Detect which cell encompasses the target text, then output its [x, y] center coordinate. 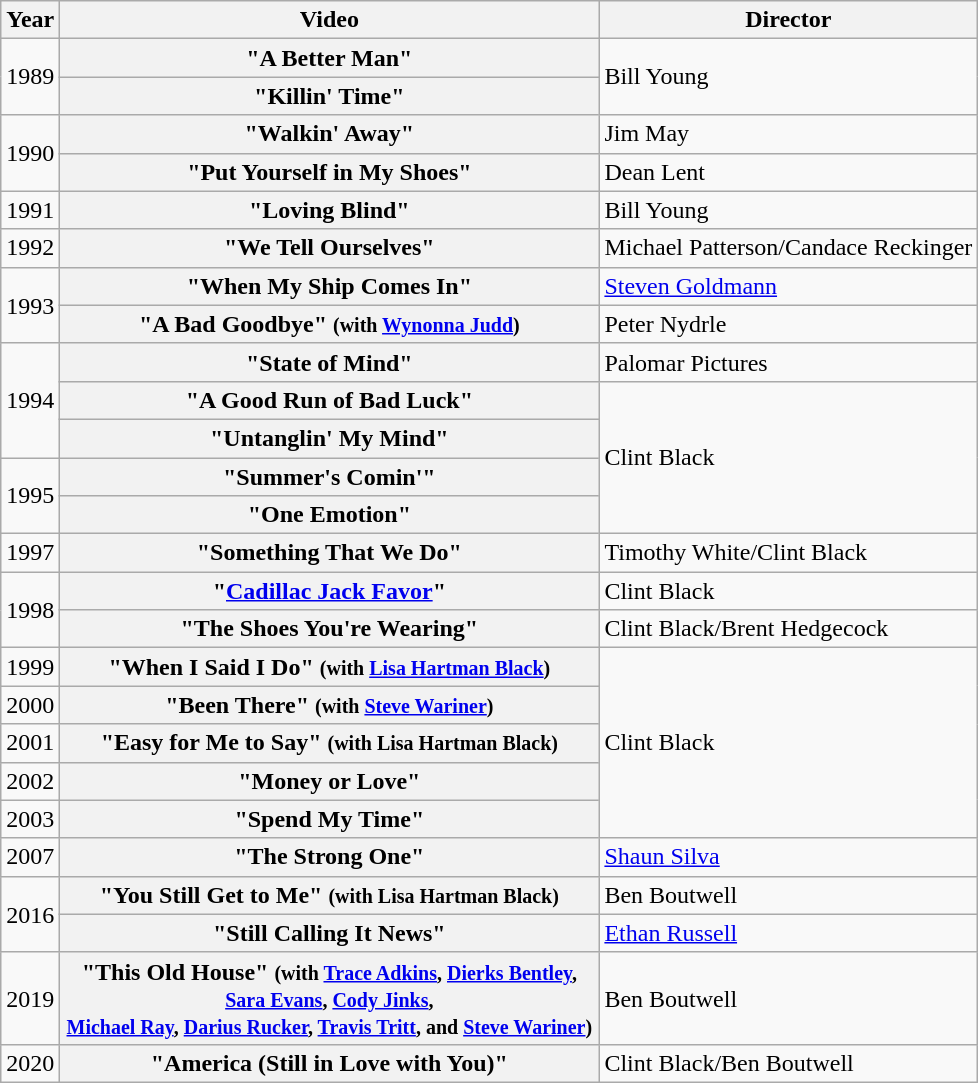
"You Still Get to Me" (with Lisa Hartman Black) [330, 895]
1998 [30, 610]
2007 [30, 857]
"Put Yourself in My Shoes" [330, 172]
Clint Black/Brent Hedgecock [788, 629]
1994 [30, 400]
2020 [30, 1063]
"A Bad Goodbye" (with Wynonna Judd) [330, 324]
2016 [30, 914]
"When I Said I Do" (with Lisa Hartman Black) [330, 667]
"Loving Blind" [330, 210]
1989 [30, 77]
"The Shoes You're Wearing" [330, 629]
1997 [30, 553]
2001 [30, 743]
2019 [30, 998]
"Been There" (with Steve Wariner) [330, 705]
"Walkin' Away" [330, 134]
Video [330, 20]
2000 [30, 705]
"This Old House" (with Trace Adkins, Dierks Bentley, Sara Evans, Cody Jinks,Michael Ray, Darius Rucker, Travis Tritt, and Steve Wariner) [330, 998]
"The Strong One" [330, 857]
2002 [30, 781]
Ethan Russell [788, 933]
"State of Mind" [330, 362]
"A Better Man" [330, 58]
1992 [30, 248]
Director [788, 20]
Palomar Pictures [788, 362]
1991 [30, 210]
1999 [30, 667]
"Still Calling It News" [330, 933]
"We Tell Ourselves" [330, 248]
Steven Goldmann [788, 286]
Dean Lent [788, 172]
Timothy White/Clint Black [788, 553]
Jim May [788, 134]
"Something That We Do" [330, 553]
1995 [30, 496]
Michael Patterson/Candace Reckinger [788, 248]
"America (Still in Love with You)" [330, 1063]
"Summer's Comin'" [330, 477]
"Cadillac Jack Favor" [330, 591]
"Spend My Time" [330, 819]
"Killin' Time" [330, 96]
"Easy for Me to Say" (with Lisa Hartman Black) [330, 743]
Year [30, 20]
1993 [30, 305]
Shaun Silva [788, 857]
2003 [30, 819]
1990 [30, 153]
Clint Black/Ben Boutwell [788, 1063]
Peter Nydrle [788, 324]
"When My Ship Comes In" [330, 286]
"Untanglin' My Mind" [330, 438]
"A Good Run of Bad Luck" [330, 400]
"Money or Love" [330, 781]
"One Emotion" [330, 515]
